Extract the (X, Y) coordinate from the center of the cell holding the provided text.  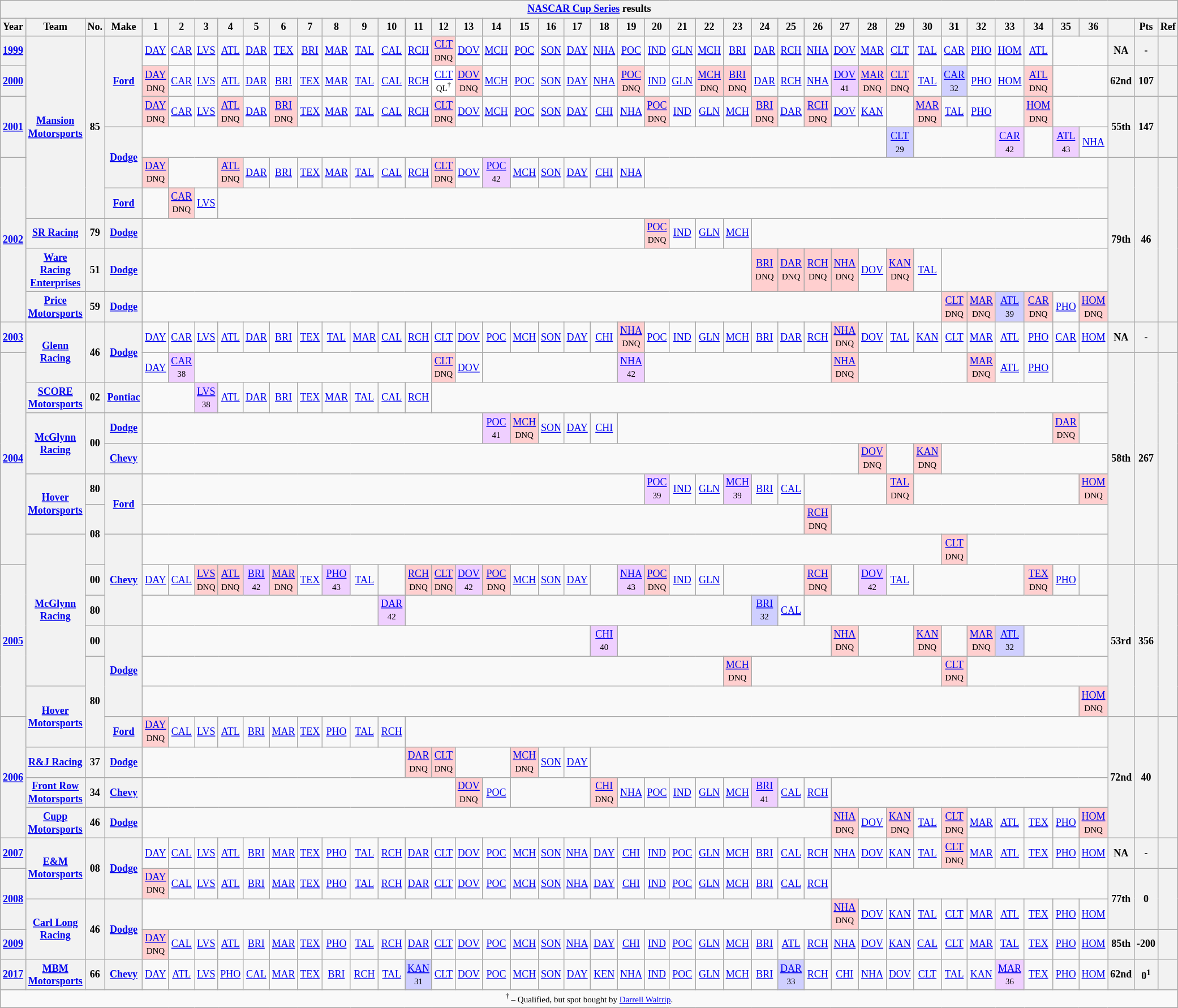
KEN (604, 975)
CLTQL† (444, 81)
66 (95, 975)
CHIDNQ (604, 792)
51 (95, 270)
36 (1093, 27)
25 (791, 27)
BRI41 (765, 792)
2008 (14, 898)
30 (927, 27)
2009 (14, 945)
107 (1146, 81)
MCH39 (737, 489)
3 (206, 27)
POC42 (496, 173)
02 (95, 398)
11 (419, 27)
ATL32 (1009, 641)
BRI42 (257, 580)
22 (710, 27)
Ref (1168, 27)
2017 (14, 975)
37 (95, 763)
356 (1146, 641)
POC41 (496, 428)
2002 (14, 240)
DAR33 (791, 975)
32 (981, 27)
27 (845, 27)
Front Row Motorsports (55, 792)
1999 (14, 51)
15 (524, 27)
Year (14, 27)
Price Motorsports (55, 307)
85 (95, 127)
01 (1146, 975)
7 (310, 27)
20 (657, 27)
Carl Long Racing (55, 929)
40 (1146, 777)
6 (283, 27)
ATL43 (1066, 143)
147 (1146, 127)
0 (1146, 898)
2005 (14, 641)
Make (123, 27)
Glenn Racing (55, 352)
16 (551, 27)
79 (95, 234)
CAR32 (955, 81)
35 (1066, 27)
NASCAR Cup Series results (590, 9)
Ware Racing Enterprises (55, 270)
10 (392, 27)
DAR42 (392, 610)
2006 (14, 777)
21 (682, 27)
72nd (1121, 777)
Pontiac (123, 398)
2 (182, 27)
53rd (1121, 641)
LVS38 (206, 398)
13 (468, 27)
2001 (14, 127)
No. (95, 27)
NHA43 (631, 580)
29 (900, 27)
59 (95, 307)
-200 (1146, 945)
26 (818, 27)
58th (1121, 459)
CAR42 (1009, 143)
28 (872, 27)
12 (444, 27)
85th (1121, 945)
PHO43 (337, 580)
23 (737, 27)
77th (1121, 898)
8 (337, 27)
267 (1146, 459)
Pts (1146, 27)
1 (156, 27)
BRI32 (765, 610)
2000 (14, 81)
2004 (14, 459)
Team (55, 27)
CAR38 (182, 368)
31 (955, 27)
† – Qualified, but spot bought by Darrell Waltrip. (590, 999)
SR Racing (55, 234)
9 (364, 27)
Cupp Motorsports (55, 823)
SCORE Motorsports (55, 398)
4 (231, 27)
TEXDNQ (1039, 580)
MAR36 (1009, 975)
TALDNQ (900, 489)
24 (765, 27)
E&M Motorsports (55, 869)
R&J Racing (55, 763)
POC39 (657, 489)
2007 (14, 854)
MBM Motorsports (55, 975)
KAN31 (419, 975)
5 (257, 27)
19 (631, 27)
DOV41 (845, 81)
CHI40 (604, 641)
18 (604, 27)
14 (496, 27)
33 (1009, 27)
Mansion Motorsports (55, 127)
2003 (14, 337)
ATL39 (1009, 307)
79th (1121, 240)
17 (577, 27)
CLT29 (900, 143)
NHA42 (631, 368)
LVSDNQ (206, 580)
55th (1121, 127)
